Return the [x, y] coordinate for the center point of the cell that contains the specified text.  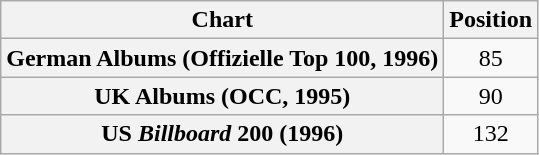
US Billboard 200 (1996) [222, 134]
Position [491, 20]
85 [491, 58]
UK Albums (OCC, 1995) [222, 96]
132 [491, 134]
90 [491, 96]
German Albums (Offizielle Top 100, 1996) [222, 58]
Chart [222, 20]
